Determine the (X, Y) coordinate at the center of the cell enclosing the given text.  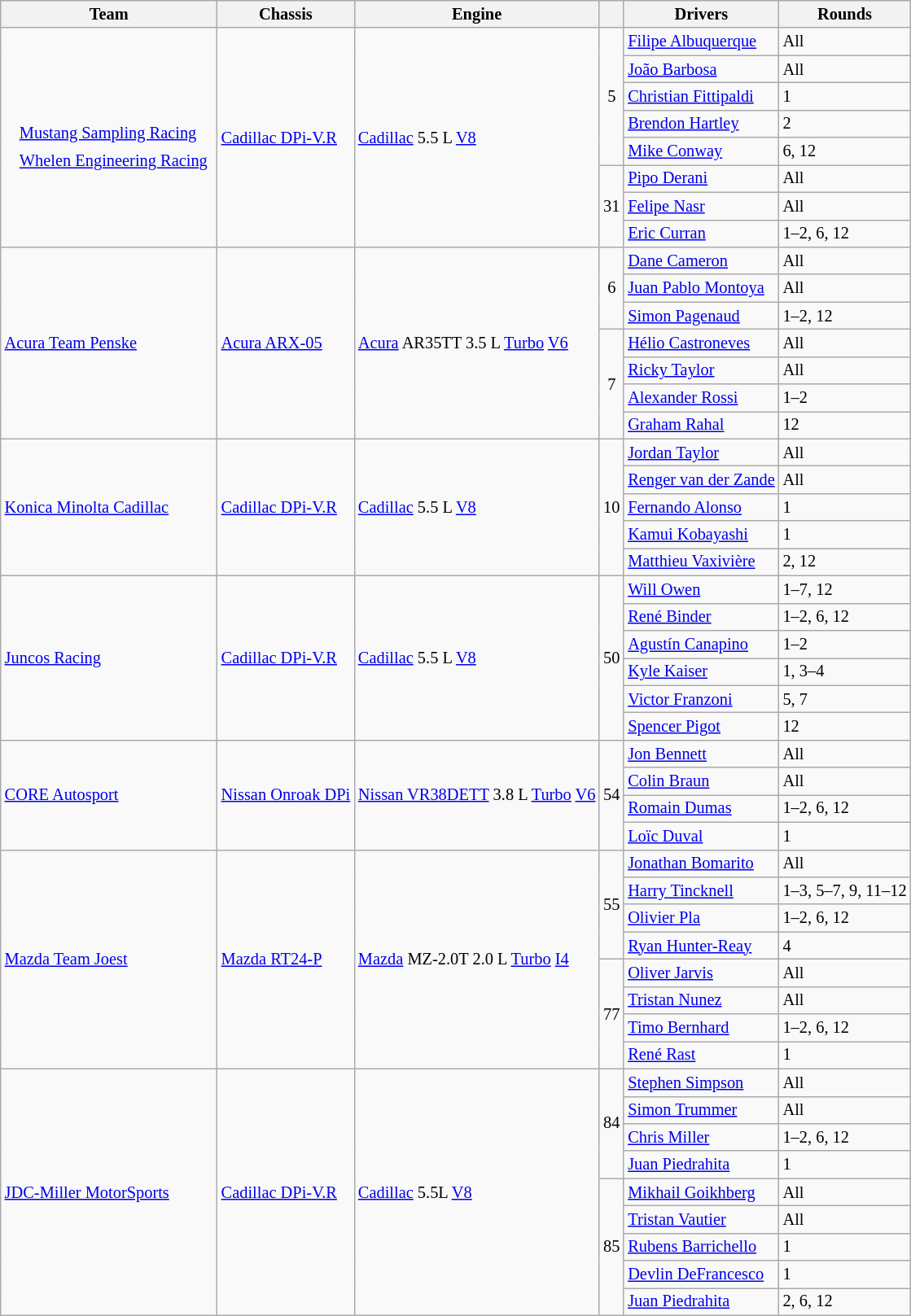
Konica Minolta Cadillac (109, 507)
René Binder (701, 617)
Nissan Onroak DPi (286, 794)
Alexander Rossi (701, 398)
Acura Team Penske (109, 343)
Mazda Team Joest (109, 959)
Nissan VR38DETT 3.8 L Turbo V6 (477, 794)
Dane Cameron (701, 260)
Mustang Sampling Racing Whelen Engineering Racing (109, 137)
Tristan Vautier (701, 1219)
Christian Fittipaldi (701, 96)
1, 3–4 (845, 671)
Matthieu Vaxivière (701, 562)
Victor Franzoni (701, 699)
50 (611, 658)
Jordan Taylor (701, 453)
Simon Trummer (701, 1110)
João Barbosa (701, 69)
René Rast (701, 1055)
Ricky Taylor (701, 370)
6 (611, 288)
2, 6, 12 (845, 1301)
Rounds (845, 14)
Spencer Pigot (701, 726)
Rubens Barrichello (701, 1247)
Renger van der Zande (701, 479)
Mustang Sampling Racing (114, 133)
2 (845, 124)
Kamui Kobayashi (701, 535)
Acura AR35TT 3.5 L Turbo V6 (477, 343)
1–7, 12 (845, 589)
Eric Curran (701, 234)
84 (611, 1123)
Kyle Kaiser (701, 671)
Timo Bernhard (701, 1028)
Will Owen (701, 589)
CORE Autosport (109, 794)
Juncos Racing (109, 658)
Loïc Duval (701, 836)
Stephen Simpson (701, 1082)
Brendon Hartley (701, 124)
Mike Conway (701, 151)
Chassis (286, 14)
Drivers (701, 14)
Whelen Engineering Racing (114, 161)
Romain Dumas (701, 808)
Juan Pablo Montoya (701, 288)
10 (611, 507)
Harry Tincknell (701, 890)
1–2, 12 (845, 316)
Team (109, 14)
Olivier Pla (701, 918)
85 (611, 1247)
Mazda MZ-2.0T 2.0 L Turbo I4 (477, 959)
Agustín Canapino (701, 644)
Oliver Jarvis (701, 973)
55 (611, 905)
Filipe Albuquerque (701, 42)
Hélio Castroneves (701, 343)
77 (611, 1014)
Jon Bennett (701, 754)
Fernando Alonso (701, 507)
JDC-Miller MotorSports (109, 1191)
Jonathan Bomarito (701, 863)
Tristan Nunez (701, 1000)
Ryan Hunter-Reay (701, 946)
Mazda RT24-P (286, 959)
Chris Miller (701, 1137)
Engine (477, 14)
5, 7 (845, 699)
5 (611, 96)
Simon Pagenaud (701, 316)
Acura ARX-05 (286, 343)
54 (611, 794)
Pipo Derani (701, 178)
6, 12 (845, 151)
Mikhail Goikhberg (701, 1192)
Felipe Nasr (701, 206)
31 (611, 205)
1–3, 5–7, 9, 11–12 (845, 890)
2, 12 (845, 562)
Graham Rahal (701, 425)
Cadillac 5.5L V8 (477, 1191)
7 (611, 384)
Colin Braun (701, 781)
Devlin DeFrancesco (701, 1274)
4 (845, 946)
